Return (X, Y) of the center of cell containing provided text 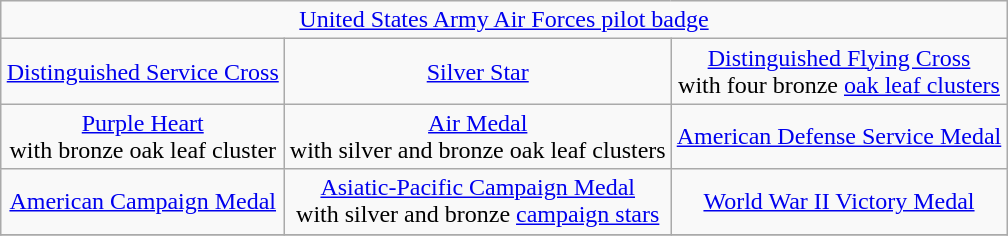
American Defense Service Medal (839, 136)
World War II Victory Medal (839, 202)
Distinguished Flying Crosswith four bronze oak leaf clusters (839, 72)
Distinguished Service Cross (142, 72)
American Campaign Medal (142, 202)
Silver Star (478, 72)
Purple Heartwith bronze oak leaf cluster (142, 136)
Asiatic-Pacific Campaign Medalwith silver and bronze campaign stars (478, 202)
Air Medalwith silver and bronze oak leaf clusters (478, 136)
United States Army Air Forces pilot badge (504, 20)
